Identify which cell holds the provided text, then report its [x, y] central coordinate. 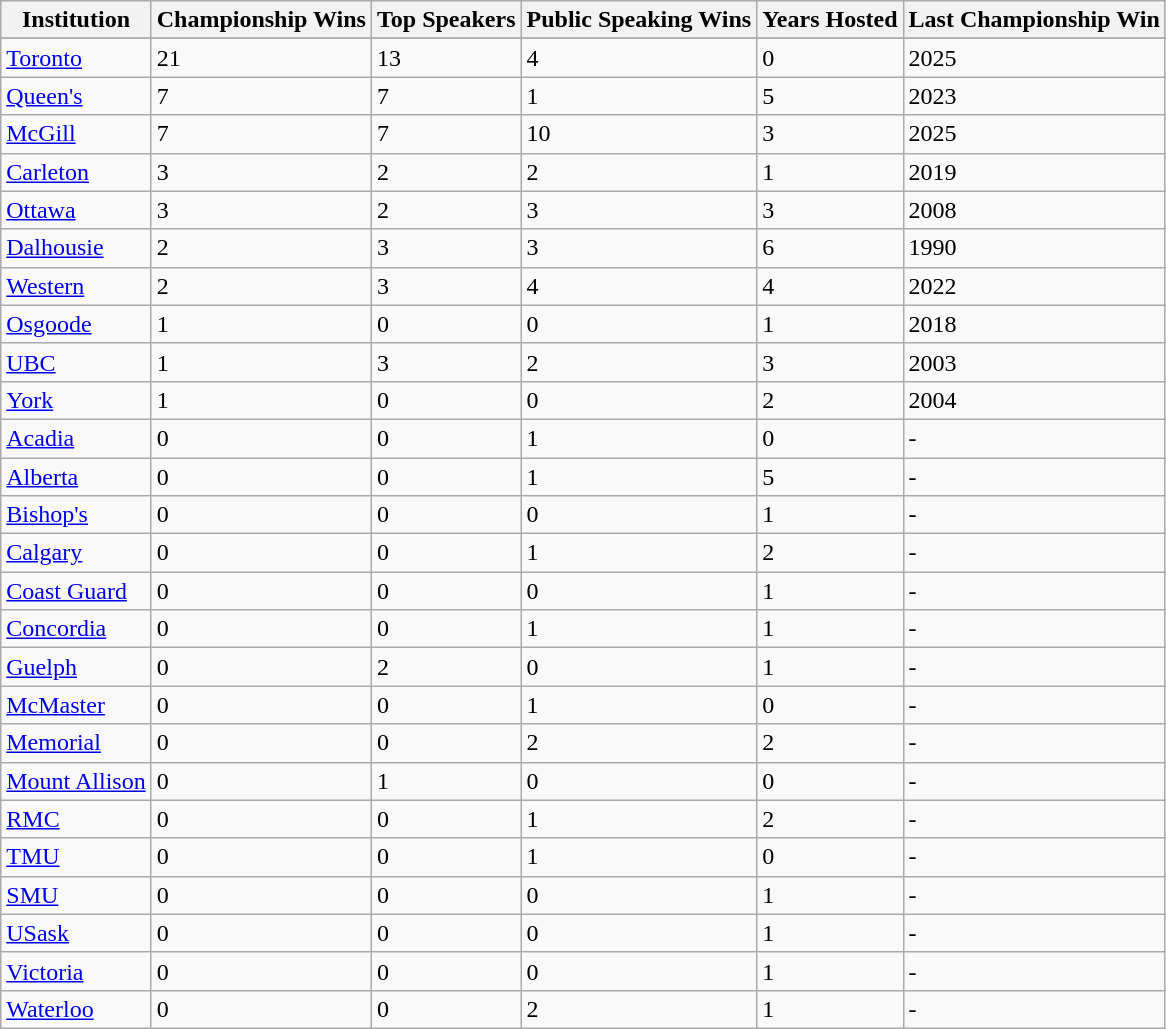
UBC [76, 362]
1990 [1034, 248]
Concordia [76, 629]
2022 [1034, 286]
Institution [76, 20]
Mount Allison [76, 781]
Years Hosted [830, 20]
2018 [1034, 324]
McMaster [76, 705]
Championship Wins [261, 20]
McGill [76, 134]
2008 [1034, 210]
21 [261, 58]
2003 [1034, 362]
TMU [76, 857]
Memorial [76, 743]
2023 [1034, 96]
Bishop's [76, 515]
Last Championship Win [1034, 20]
13 [446, 58]
2004 [1034, 400]
Western [76, 286]
Public Speaking Wins [639, 20]
Waterloo [76, 1009]
2019 [1034, 172]
Acadia [76, 438]
Ottawa [76, 210]
Toronto [76, 58]
York [76, 400]
RMC [76, 819]
Alberta [76, 477]
USask [76, 933]
Osgoode [76, 324]
Calgary [76, 553]
Guelph [76, 667]
SMU [76, 895]
Victoria [76, 971]
Top Speakers [446, 20]
Dalhousie [76, 248]
10 [639, 134]
Carleton [76, 172]
Coast Guard [76, 591]
Queen's [76, 96]
6 [830, 248]
